Detect which cell encompasses the target text, then output its (x, y) center coordinate. 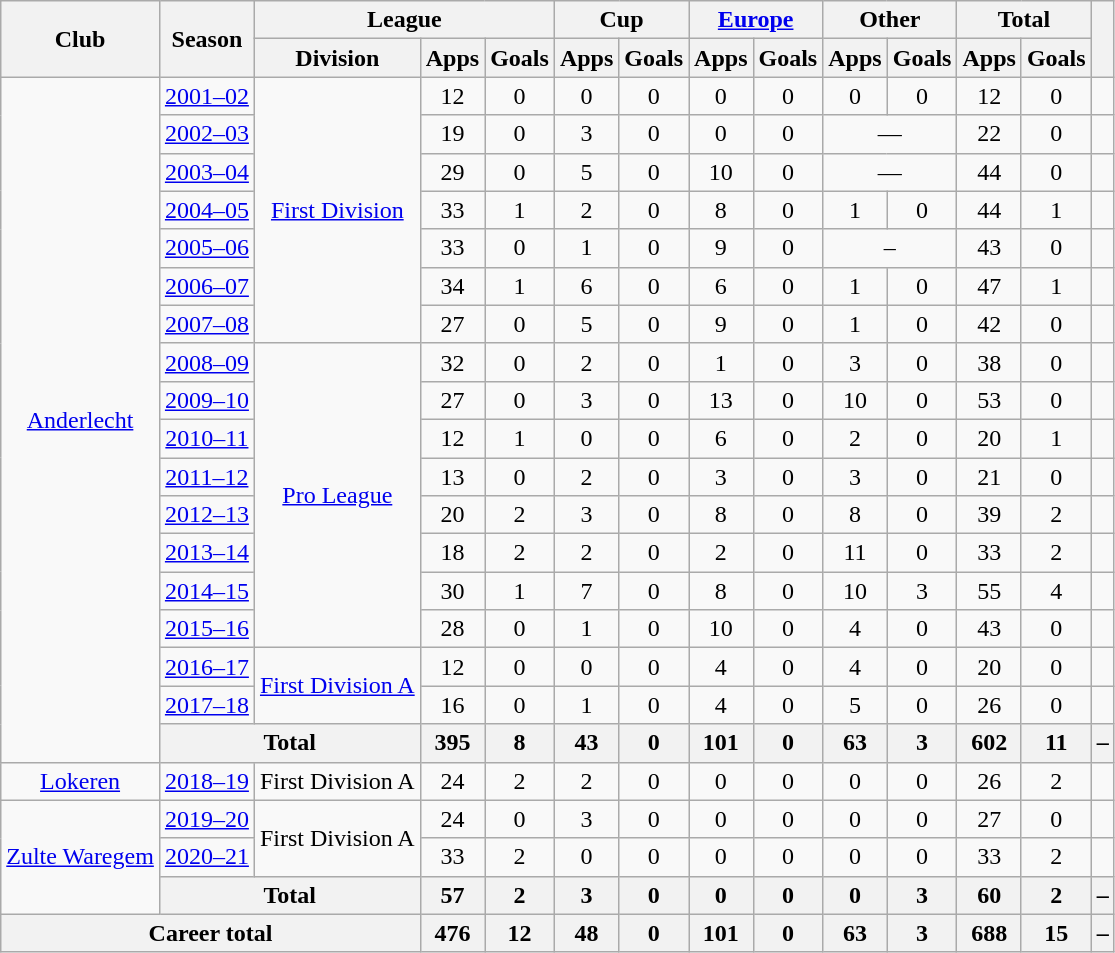
2008–09 (206, 362)
42 (989, 324)
34 (452, 286)
2002–03 (206, 134)
Zulte Waregem (80, 857)
476 (452, 933)
602 (989, 743)
32 (452, 362)
60 (989, 895)
Division (337, 58)
2004–05 (206, 210)
2016–17 (206, 667)
18 (452, 553)
2006–07 (206, 286)
21 (989, 477)
55 (989, 591)
Cup (621, 20)
2020–21 (206, 857)
30 (452, 591)
2014–15 (206, 591)
Season (206, 39)
28 (452, 629)
2012–13 (206, 515)
2009–10 (206, 400)
2007–08 (206, 324)
Lokeren (80, 781)
Europe (756, 20)
2010–11 (206, 438)
Career total (210, 933)
22 (989, 134)
53 (989, 400)
2017–18 (206, 705)
2001–02 (206, 96)
2011–12 (206, 477)
29 (452, 172)
16 (452, 705)
57 (452, 895)
Club (80, 39)
Pro League (337, 495)
2015–16 (206, 629)
47 (989, 286)
2013–14 (206, 553)
Anderlecht (80, 420)
First Division (337, 210)
38 (989, 362)
39 (989, 515)
Other (890, 20)
League (404, 20)
19 (452, 134)
688 (989, 933)
2019–20 (206, 819)
7 (586, 591)
2005–06 (206, 248)
2018–19 (206, 781)
395 (452, 743)
2003–04 (206, 172)
15 (1056, 933)
48 (586, 933)
